Pinpoint the cell where the given text exists, returning its [x, y] midpoint coordinate. 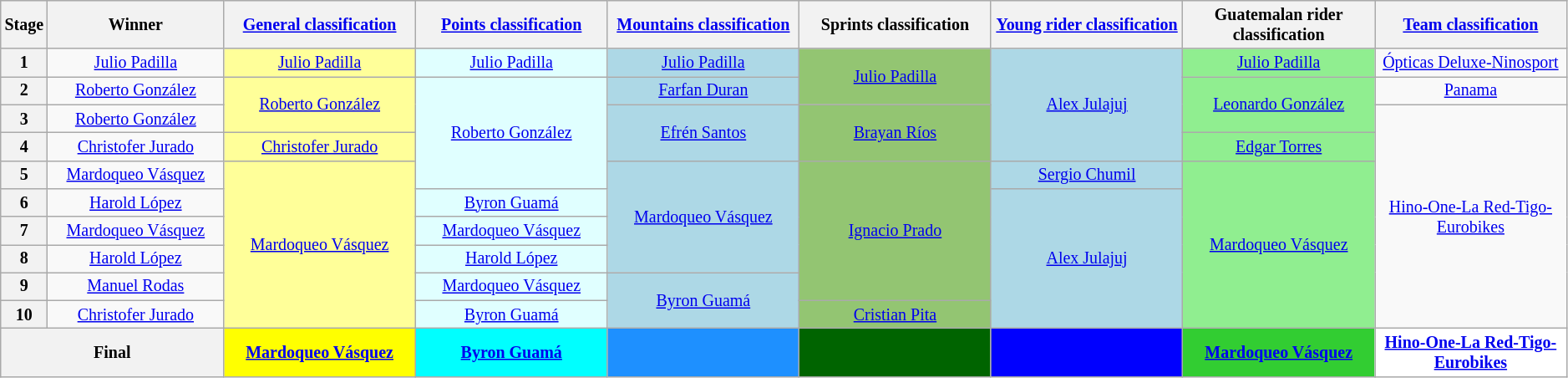
1 [24, 64]
Brayan Ríos [896, 132]
Guatemalan rider classification [1279, 25]
5 [24, 174]
6 [24, 202]
General classification [320, 25]
Final [112, 353]
Ignacio Prado [896, 231]
Winner [135, 25]
8 [24, 259]
Farfan Duran [703, 90]
7 [24, 231]
Leonardo González [1279, 105]
Panama [1471, 90]
Manuel Rodas [135, 286]
Points classification [511, 25]
Young rider classification [1087, 25]
10 [24, 314]
Cristian Pita [896, 314]
4 [24, 147]
2 [24, 90]
Team classification [1471, 25]
Stage [24, 25]
Sprints classification [896, 25]
Efrén Santos [703, 132]
Mountains classification [703, 25]
3 [24, 119]
Edgar Torres [1279, 147]
9 [24, 286]
Sergio Chumil [1087, 174]
Ópticas Deluxe-Ninosport [1471, 64]
